Provide the [x, y] coordinate of the cell's center where the given text is located.  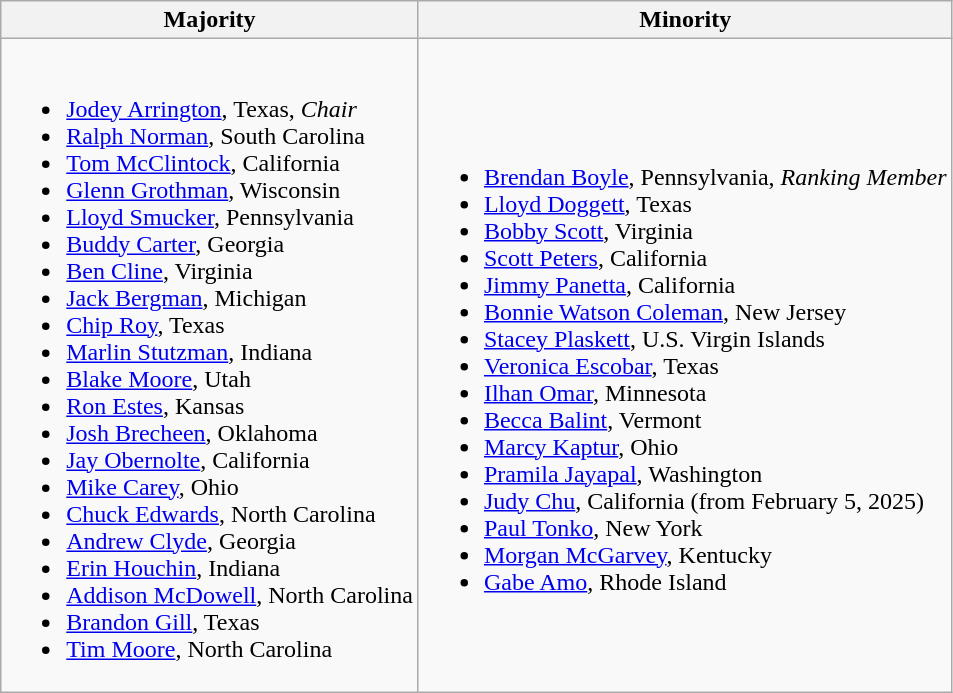
Minority [685, 20]
Majority [210, 20]
